Identify which cell holds the provided text, then report its [X, Y] central coordinate. 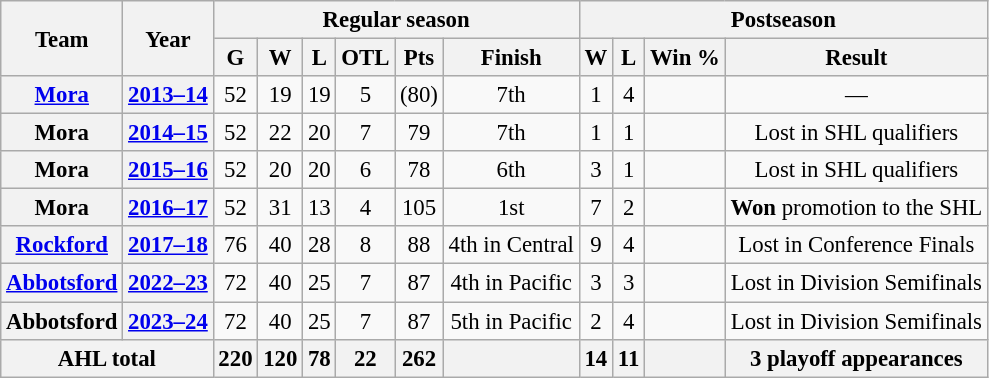
11 [629, 358]
5 [366, 95]
120 [280, 358]
Win % [685, 58]
OTL [366, 58]
Finish [511, 58]
8 [366, 245]
262 [420, 358]
2016–17 [168, 208]
Rockford [62, 245]
105 [420, 208]
2023–24 [168, 321]
(80) [420, 95]
Won promotion to the SHL [856, 208]
2022–23 [168, 283]
28 [320, 245]
6th [511, 170]
2014–15 [168, 133]
14 [596, 358]
2015–16 [168, 170]
4th in Central [511, 245]
Lost in Conference Finals [856, 245]
220 [236, 358]
1st [511, 208]
3 playoff appearances [856, 358]
— [856, 95]
Result [856, 58]
Team [62, 38]
88 [420, 245]
Pts [420, 58]
13 [320, 208]
2013–14 [168, 95]
4th in Pacific [511, 283]
G [236, 58]
9 [596, 245]
31 [280, 208]
Year [168, 38]
5th in Pacific [511, 321]
Regular season [396, 20]
79 [420, 133]
2017–18 [168, 245]
6 [366, 170]
AHL total [107, 358]
76 [236, 245]
Postseason [783, 20]
